Detect which cell encompasses the target text, then output its [X, Y] center coordinate. 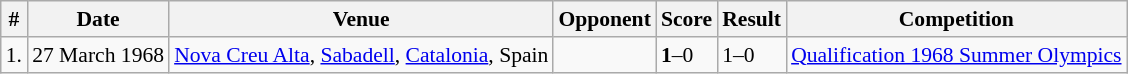
27 March 1968 [98, 55]
Venue [361, 19]
Date [98, 19]
Result [752, 19]
Competition [956, 19]
Qualification 1968 Summer Olympics [956, 55]
1. [14, 55]
Nova Creu Alta, Sabadell, Catalonia, Spain [361, 55]
# [14, 19]
Score [686, 19]
Opponent [604, 19]
